Search for the cell housing the specified text and yield its [x, y] center coordinate. 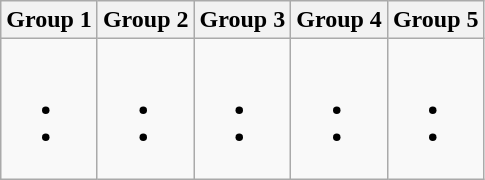
Group 2 [146, 20]
Group 5 [436, 20]
Group 4 [340, 20]
Group 3 [242, 20]
Group 1 [50, 20]
